Identify which cell holds the provided text, then report its (X, Y) central coordinate. 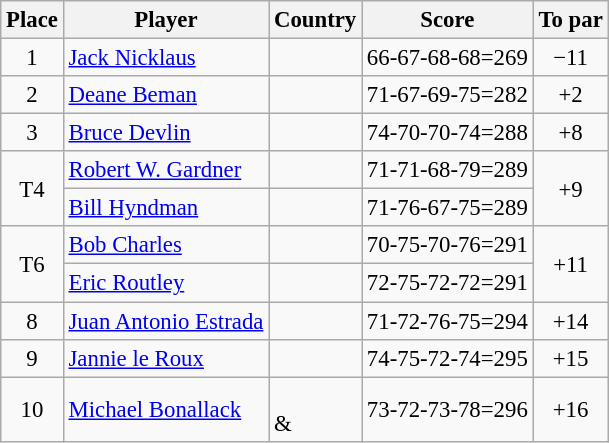
Score (448, 20)
3 (32, 133)
+15 (570, 358)
73-72-73-78=296 (448, 410)
Juan Antonio Estrada (166, 321)
66-67-68-68=269 (448, 58)
1 (32, 58)
Deane Beman (166, 95)
74-75-72-74=295 (448, 358)
71-76-67-75=289 (448, 208)
To par (570, 20)
+9 (570, 188)
71-67-69-75=282 (448, 95)
T4 (32, 188)
Michael Bonallack (166, 410)
−11 (570, 58)
Bob Charles (166, 245)
74-70-70-74=288 (448, 133)
9 (32, 358)
T6 (32, 264)
+16 (570, 410)
+11 (570, 264)
71-72-76-75=294 (448, 321)
Bruce Devlin (166, 133)
2 (32, 95)
Jack Nicklaus (166, 58)
+8 (570, 133)
71-71-68-79=289 (448, 170)
Jannie le Roux (166, 358)
70-75-70-76=291 (448, 245)
Country (316, 20)
Robert W. Gardner (166, 170)
& (316, 410)
+14 (570, 321)
Player (166, 20)
72-75-72-72=291 (448, 283)
Place (32, 20)
10 (32, 410)
8 (32, 321)
Bill Hyndman (166, 208)
+2 (570, 95)
Eric Routley (166, 283)
